Scan for the cell matching the given text and deliver its (x, y) coordinate at center. 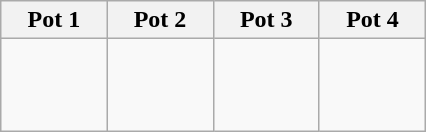
Pot 1 (54, 20)
Pot 2 (160, 20)
Pot 3 (266, 20)
Pot 4 (372, 20)
